Identify which cell holds the provided text, then report its [x, y] central coordinate. 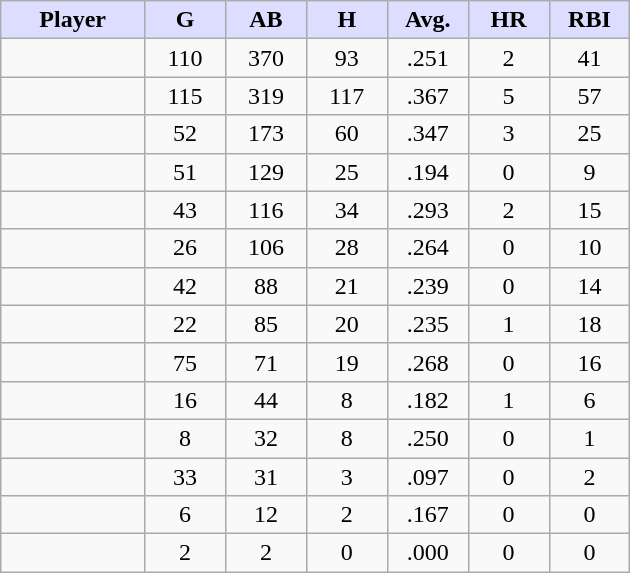
.182 [428, 400]
117 [346, 96]
19 [346, 362]
.167 [428, 515]
33 [186, 477]
.367 [428, 96]
173 [266, 134]
.097 [428, 477]
41 [590, 58]
RBI [590, 20]
.194 [428, 172]
.268 [428, 362]
71 [266, 362]
51 [186, 172]
.239 [428, 286]
52 [186, 134]
12 [266, 515]
106 [266, 248]
.347 [428, 134]
AB [266, 20]
57 [590, 96]
14 [590, 286]
42 [186, 286]
15 [590, 210]
20 [346, 324]
93 [346, 58]
129 [266, 172]
.264 [428, 248]
31 [266, 477]
26 [186, 248]
116 [266, 210]
5 [508, 96]
370 [266, 58]
18 [590, 324]
115 [186, 96]
110 [186, 58]
Avg. [428, 20]
10 [590, 248]
Player [73, 20]
.250 [428, 438]
9 [590, 172]
.000 [428, 553]
34 [346, 210]
21 [346, 286]
28 [346, 248]
HR [508, 20]
32 [266, 438]
44 [266, 400]
.235 [428, 324]
75 [186, 362]
.251 [428, 58]
.293 [428, 210]
43 [186, 210]
319 [266, 96]
G [186, 20]
88 [266, 286]
22 [186, 324]
H [346, 20]
60 [346, 134]
85 [266, 324]
